From the cell containing the given text, extract its center point as (X, Y) coordinate. 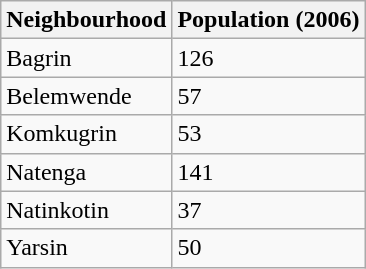
Natinkotin (86, 210)
Belemwende (86, 96)
Yarsin (86, 248)
53 (268, 134)
Neighbourhood (86, 20)
57 (268, 96)
Bagrin (86, 58)
50 (268, 248)
Natenga (86, 172)
141 (268, 172)
Population (2006) (268, 20)
Komkugrin (86, 134)
126 (268, 58)
37 (268, 210)
